Locate the cell with the specified text and output its [x, y] center coordinate. 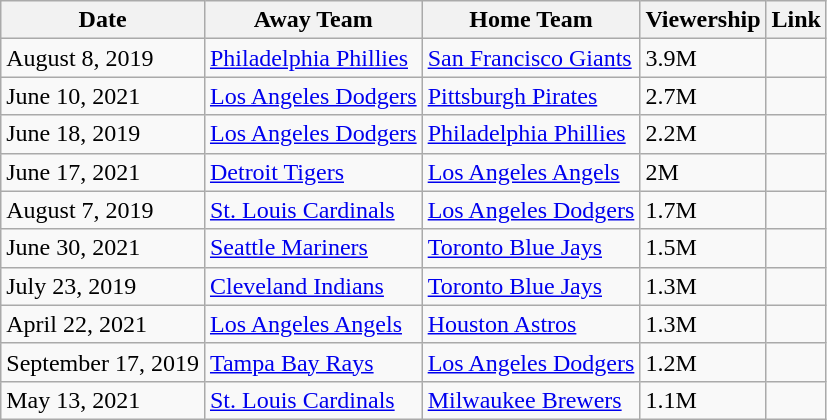
Tampa Bay Rays [313, 362]
1.1M [703, 400]
April 22, 2021 [103, 324]
Away Team [313, 20]
1.5M [703, 248]
Seattle Mariners [313, 248]
Pittsburgh Pirates [531, 96]
2M [703, 172]
August 8, 2019 [103, 58]
Milwaukee Brewers [531, 400]
Date [103, 20]
June 17, 2021 [103, 172]
May 13, 2021 [103, 400]
Link [796, 20]
3.9M [703, 58]
2.2M [703, 134]
Detroit Tigers [313, 172]
Cleveland Indians [313, 286]
June 18, 2019 [103, 134]
Houston Astros [531, 324]
August 7, 2019 [103, 210]
2.7M [703, 96]
Home Team [531, 20]
September 17, 2019 [103, 362]
1.2M [703, 362]
1.7M [703, 210]
July 23, 2019 [103, 286]
San Francisco Giants [531, 58]
June 10, 2021 [103, 96]
Viewership [703, 20]
June 30, 2021 [103, 248]
